Detect which cell encompasses the target text, then output its [X, Y] center coordinate. 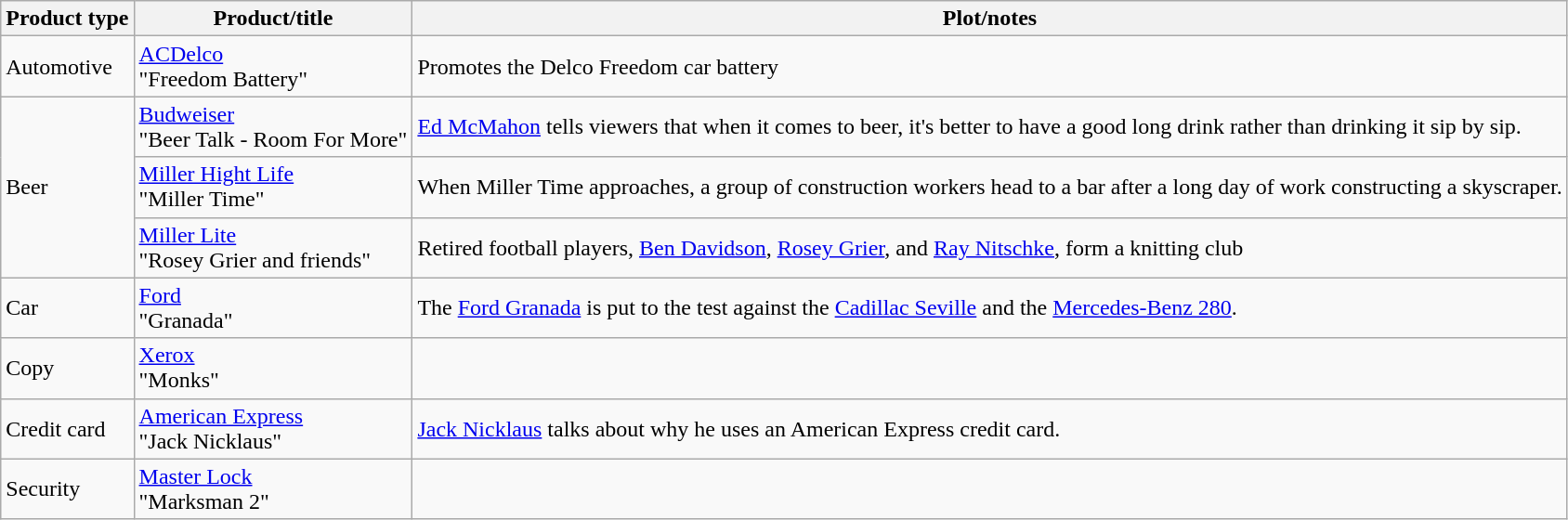
Miller Lite"Rosey Grier and friends" [273, 247]
Car [67, 308]
Plot/notes [990, 19]
Promotes the Delco Freedom car battery [990, 67]
ACDelco"Freedom Battery" [273, 67]
Ed McMahon tells viewers that when it comes to beer, it's better to have a good long drink rather than drinking it sip by sip. [990, 126]
Product/title [273, 19]
Security [67, 488]
Xerox"Monks" [273, 368]
When Miller Time approaches, a group of construction workers head to a bar after a long day of work constructing a skyscraper. [990, 188]
Master Lock"Marksman 2" [273, 488]
Retired football players, Ben Davidson, Rosey Grier, and Ray Nitschke, form a knitting club [990, 247]
Ford"Granada" [273, 308]
Automotive [67, 67]
Product type [67, 19]
Budweiser"Beer Talk - Room For More" [273, 126]
The Ford Granada is put to the test against the Cadillac Seville and the Mercedes-Benz 280. [990, 308]
Miller Hight Life"Miller Time" [273, 188]
Credit card [67, 429]
Beer [67, 188]
Jack Nicklaus talks about why he uses an American Express credit card. [990, 429]
Copy [67, 368]
American Express"Jack Nicklaus" [273, 429]
